Locate the cell with the specified text and output its [X, Y] center coordinate. 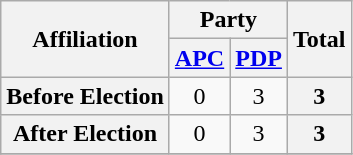
After Election [86, 134]
PDP [259, 58]
Party [228, 20]
Before Election [86, 96]
Affiliation [86, 39]
Total [319, 39]
APC [199, 58]
